Return [x, y] of the center of cell containing provided text 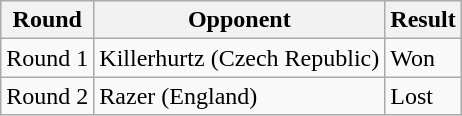
Round 2 [48, 96]
Opponent [240, 20]
Round 1 [48, 58]
Razer (England) [240, 96]
Lost [423, 96]
Round [48, 20]
Result [423, 20]
Won [423, 58]
Killerhurtz (Czech Republic) [240, 58]
